Scan for the cell matching the given text and deliver its (X, Y) coordinate at center. 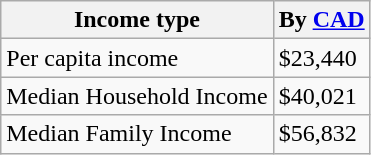
$40,021 (322, 96)
$56,832 (322, 134)
By CAD (322, 20)
Median Family Income (137, 134)
Income type (137, 20)
$23,440 (322, 58)
Per capita income (137, 58)
Median Household Income (137, 96)
